From the cell containing the given text, extract its center point as (X, Y) coordinate. 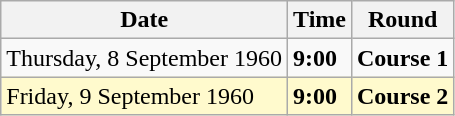
Course 1 (402, 58)
Thursday, 8 September 1960 (144, 58)
Date (144, 20)
Round (402, 20)
Time (320, 20)
Course 2 (402, 96)
Friday, 9 September 1960 (144, 96)
